Detect which cell encompasses the target text, then output its [X, Y] center coordinate. 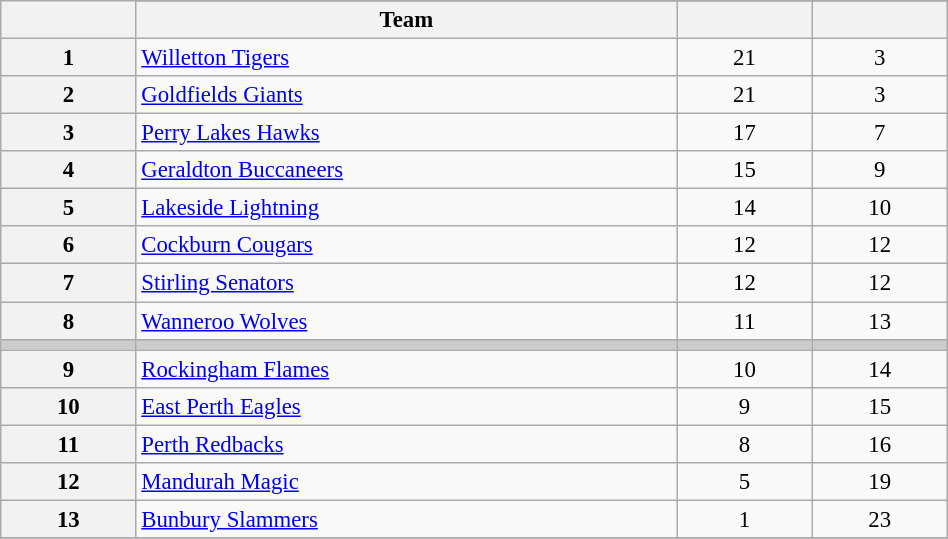
23 [880, 519]
Mandurah Magic [406, 482]
Goldfields Giants [406, 95]
17 [744, 133]
Team [406, 20]
Perry Lakes Hawks [406, 133]
Bunbury Slammers [406, 519]
16 [880, 444]
Rockingham Flames [406, 369]
Geraldton Buccaneers [406, 170]
2 [68, 95]
4 [68, 170]
East Perth Eagles [406, 406]
19 [880, 482]
Willetton Tigers [406, 58]
6 [68, 245]
Perth Redbacks [406, 444]
Wanneroo Wolves [406, 321]
Stirling Senators [406, 283]
Cockburn Cougars [406, 245]
Lakeside Lightning [406, 208]
